Detect which cell encompasses the target text, then output its (X, Y) center coordinate. 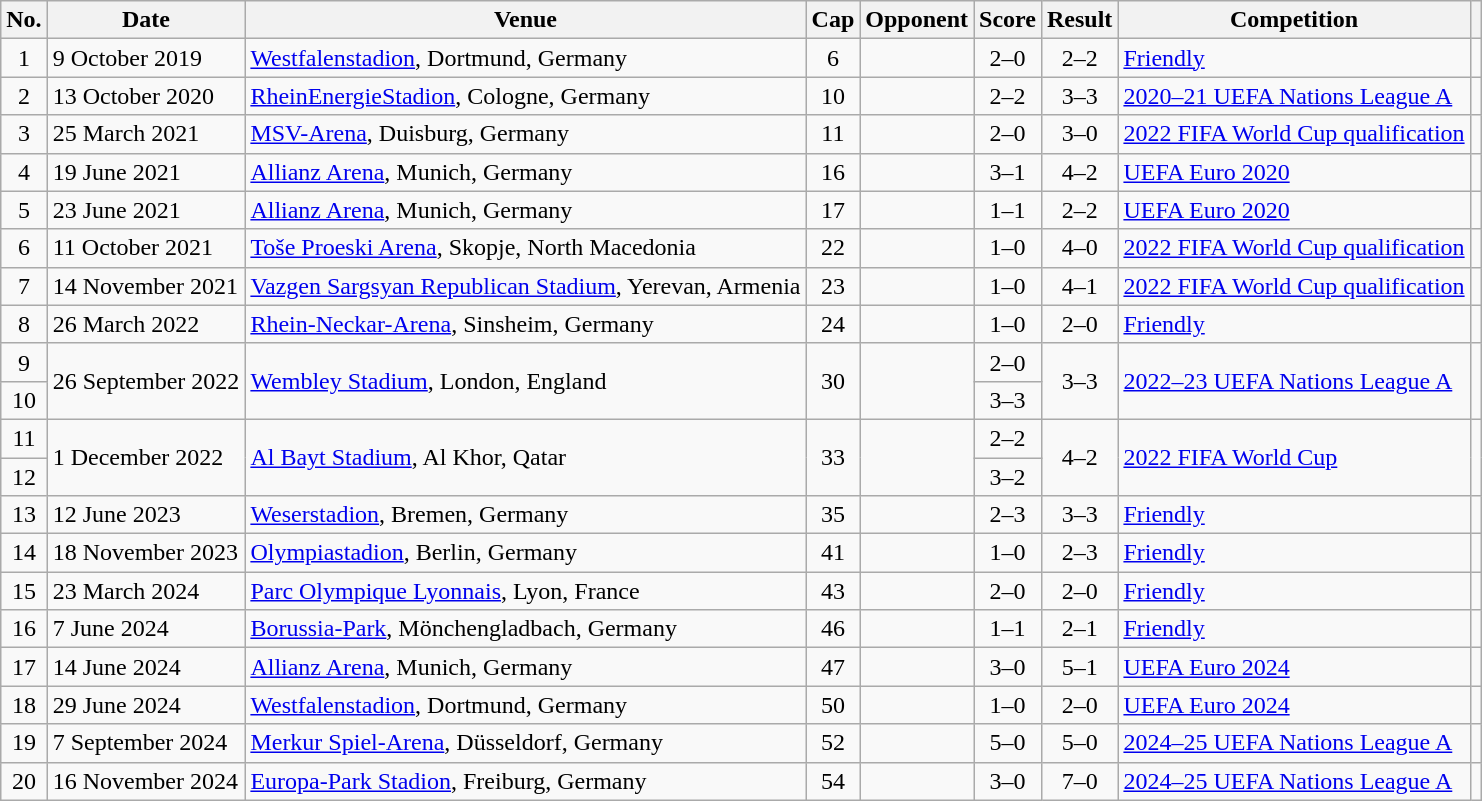
2 (24, 96)
Cap (833, 20)
13 October 2020 (146, 96)
2022 FIFA World Cup (1294, 457)
14 November 2021 (146, 286)
8 (24, 324)
26 March 2022 (146, 324)
47 (833, 667)
3–2 (1008, 477)
3 (24, 134)
52 (833, 743)
7 September 2024 (146, 743)
5–1 (1079, 667)
Borussia-Park, Mönchengladbach, Germany (526, 629)
12 June 2023 (146, 515)
Date (146, 20)
4–1 (1079, 286)
18 November 2023 (146, 553)
Score (1008, 20)
RheinEnergieStadion, Cologne, Germany (526, 96)
Olympiastadion, Berlin, Germany (526, 553)
26 September 2022 (146, 381)
7 June 2024 (146, 629)
Wembley Stadium, London, England (526, 381)
16 November 2024 (146, 781)
23 March 2024 (146, 591)
No. (24, 20)
24 (833, 324)
Result (1079, 20)
Merkur Spiel-Arena, Düsseldorf, Germany (526, 743)
29 June 2024 (146, 705)
2022–23 UEFA Nations League A (1294, 381)
22 (833, 248)
19 June 2021 (146, 172)
7 (24, 286)
9 (24, 362)
Rhein-Neckar-Arena, Sinsheim, Germany (526, 324)
MSV-Arena, Duisburg, Germany (526, 134)
Vazgen Sargsyan Republican Stadium, Yerevan, Armenia (526, 286)
54 (833, 781)
33 (833, 457)
12 (24, 477)
20 (24, 781)
3–1 (1008, 172)
5 (24, 210)
46 (833, 629)
35 (833, 515)
23 June 2021 (146, 210)
25 March 2021 (146, 134)
15 (24, 591)
Weserstadion, Bremen, Germany (526, 515)
Europa-Park Stadion, Freiburg, Germany (526, 781)
2–1 (1079, 629)
14 June 2024 (146, 667)
Al Bayt Stadium, Al Khor, Qatar (526, 457)
Opponent (917, 20)
Parc Olympique Lyonnais, Lyon, France (526, 591)
9 October 2019 (146, 58)
1 December 2022 (146, 457)
4–0 (1079, 248)
7–0 (1079, 781)
Venue (526, 20)
Toše Proeski Arena, Skopje, North Macedonia (526, 248)
23 (833, 286)
1 (24, 58)
11 October 2021 (146, 248)
Competition (1294, 20)
13 (24, 515)
4 (24, 172)
14 (24, 553)
19 (24, 743)
2020–21 UEFA Nations League A (1294, 96)
41 (833, 553)
18 (24, 705)
50 (833, 705)
43 (833, 591)
30 (833, 381)
